Scan for the cell matching the given text and deliver its [x, y] coordinate at center. 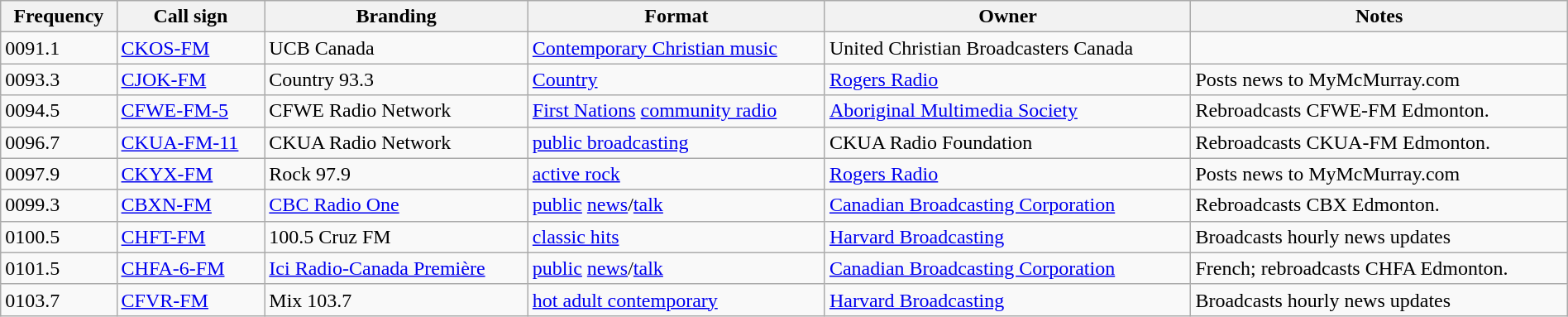
Call sign [190, 17]
Contemporary Christian music [676, 48]
active rock [676, 174]
CFWE-FM-5 [190, 111]
CHFA-6-FM [190, 268]
0094.5 [59, 111]
Ici Radio-Canada Première [396, 268]
CJOK-FM [190, 79]
CFWE Radio Network [396, 111]
Country [676, 79]
Mix 103.7 [396, 300]
First Nations community radio [676, 111]
public broadcasting [676, 142]
Aboriginal Multimedia Society [1007, 111]
classic hits [676, 237]
0093.3 [59, 79]
Branding [396, 17]
0101.5 [59, 268]
0091.1 [59, 48]
CBC Radio One [396, 205]
CHFT-FM [190, 237]
CKUA Radio Network [396, 142]
CBXN-FM [190, 205]
0097.9 [59, 174]
hot adult contemporary [676, 300]
0100.5 [59, 237]
United Christian Broadcasters Canada [1007, 48]
0103.7 [59, 300]
Notes [1379, 17]
0096.7 [59, 142]
CFVR-FM [190, 300]
French; rebroadcasts CHFA Edmonton. [1379, 268]
CKUA-FM-11 [190, 142]
100.5 Cruz FM [396, 237]
Owner [1007, 17]
Rock 97.9 [396, 174]
UCB Canada [396, 48]
Rebroadcasts CBX Edmonton. [1379, 205]
Rebroadcasts CFWE-FM Edmonton. [1379, 111]
CKUA Radio Foundation [1007, 142]
0099.3 [59, 205]
Rebroadcasts CKUA-FM Edmonton. [1379, 142]
Format [676, 17]
CKOS-FM [190, 48]
CKYX-FM [190, 174]
Country 93.3 [396, 79]
Frequency [59, 17]
